Determine the [X, Y] coordinate at the center of the cell enclosing the given text.  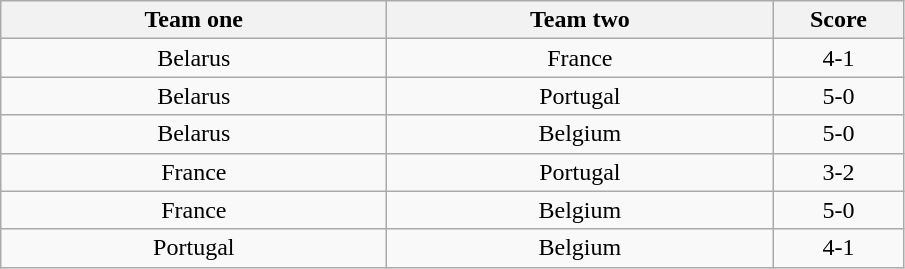
Team one [194, 20]
Score [838, 20]
3-2 [838, 172]
Team two [580, 20]
